From the cell containing the given text, extract its center point as [X, Y] coordinate. 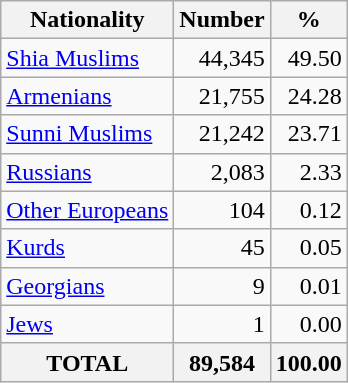
44,345 [222, 58]
TOTAL [88, 362]
89,584 [222, 362]
24.28 [308, 96]
100.00 [308, 362]
0.05 [308, 248]
Sunni Muslims [88, 134]
2.33 [308, 172]
0.01 [308, 286]
45 [222, 248]
Other Europeans [88, 210]
Shia Muslims [88, 58]
Nationality [88, 20]
% [308, 20]
Number [222, 20]
0.12 [308, 210]
9 [222, 286]
21,755 [222, 96]
2,083 [222, 172]
49.50 [308, 58]
23.71 [308, 134]
Armenians [88, 96]
1 [222, 324]
0.00 [308, 324]
21,242 [222, 134]
104 [222, 210]
Jews [88, 324]
Kurds [88, 248]
Russians [88, 172]
Georgians [88, 286]
